Return the [X, Y] coordinate for the center point of the cell that contains the specified text.  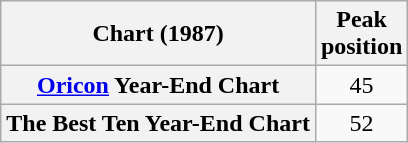
45 [361, 85]
Chart (1987) [158, 34]
52 [361, 123]
Peakposition [361, 34]
Oricon Year-End Chart [158, 85]
The Best Ten Year-End Chart [158, 123]
